Search for the cell housing the specified text and yield its (X, Y) center coordinate. 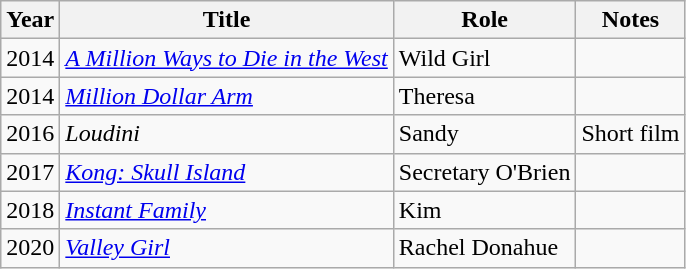
Kong: Skull Island (226, 172)
Loudini (226, 134)
Short film (630, 134)
Million Dollar Arm (226, 96)
A Million Ways to Die in the West (226, 58)
Title (226, 20)
Year (30, 20)
Notes (630, 20)
2020 (30, 248)
Instant Family (226, 210)
Rachel Donahue (484, 248)
2018 (30, 210)
Wild Girl (484, 58)
Secretary O'Brien (484, 172)
Role (484, 20)
Valley Girl (226, 248)
Kim (484, 210)
Sandy (484, 134)
2017 (30, 172)
2016 (30, 134)
Theresa (484, 96)
